Extract the [x, y] coordinate from the center of the cell holding the provided text.  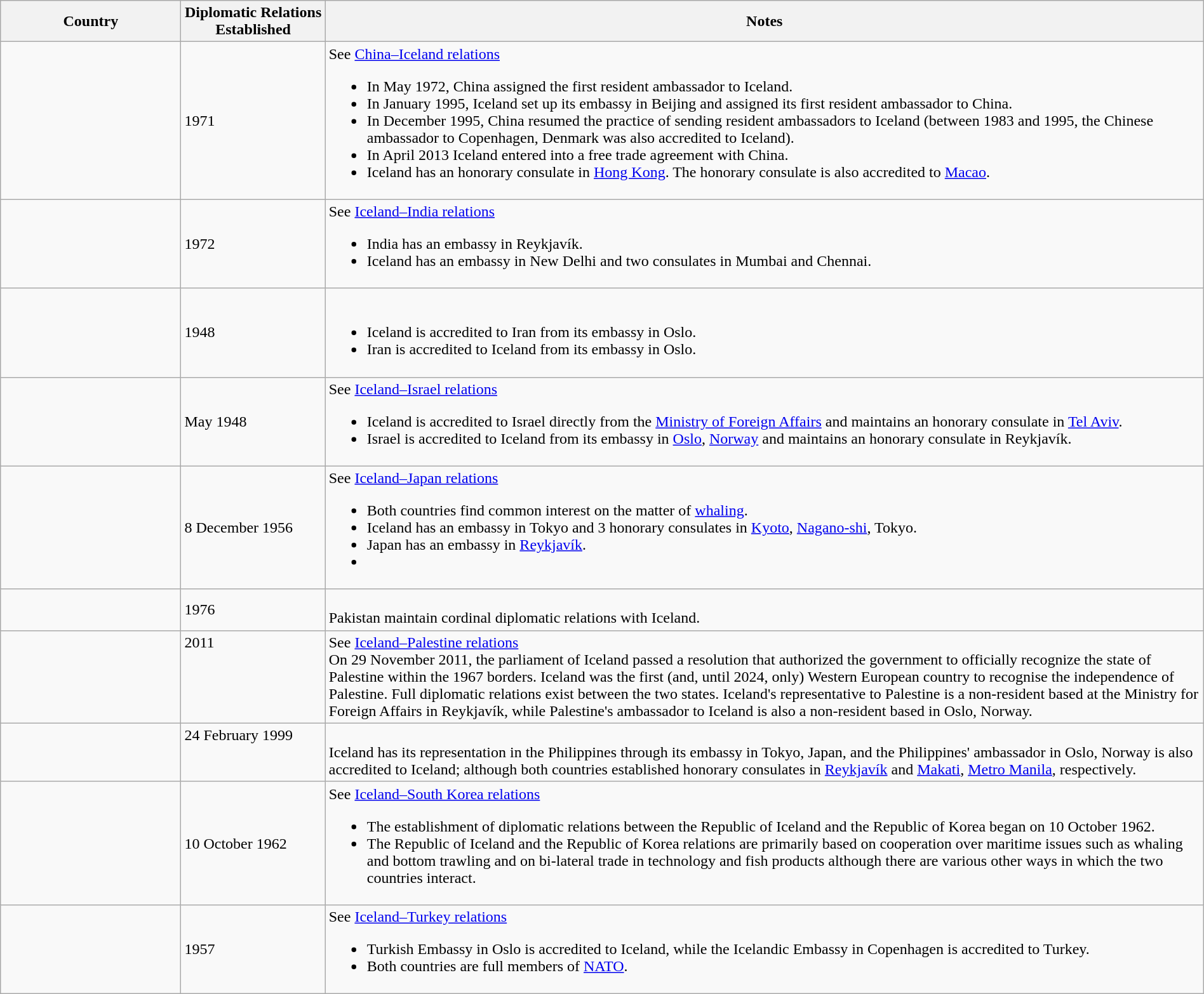
Country [91, 22]
24 February 1999 [253, 752]
8 December 1956 [253, 527]
1957 [253, 949]
Diplomatic Relations Established [253, 22]
Pakistan maintain cordinal diplomatic relations with Iceland. [765, 609]
1972 [253, 244]
1971 [253, 121]
See Iceland–India relationsIndia has an embassy in Reykjavík.Iceland has an embassy in New Delhi and two consulates in Mumbai and Chennai. [765, 244]
May 1948 [253, 421]
1976 [253, 609]
Iceland is accredited to Iran from its embassy in Oslo.Iran is accredited to Iceland from its embassy in Oslo. [765, 333]
1948 [253, 333]
2011 [253, 677]
10 October 1962 [253, 843]
Notes [765, 22]
